Search for the cell housing the specified text and yield its [X, Y] center coordinate. 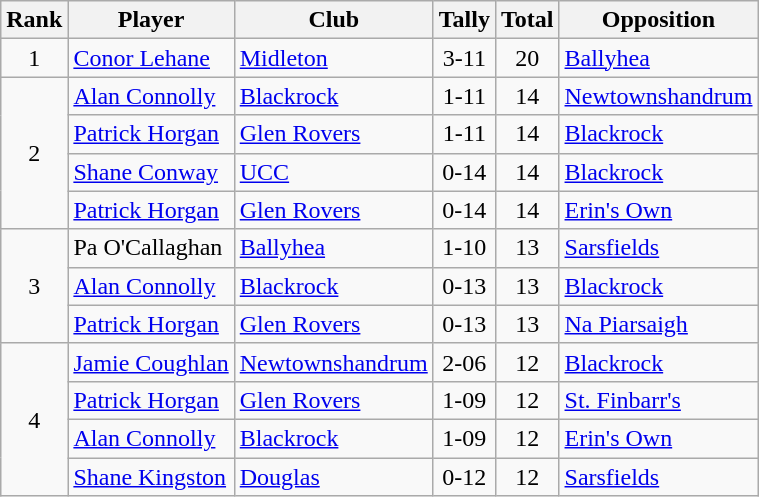
2-06 [464, 362]
Midleton [334, 58]
3 [34, 286]
4 [34, 419]
Club [334, 20]
1 [34, 58]
St. Finbarr's [658, 400]
3-11 [464, 58]
Opposition [658, 20]
Shane Conway [151, 172]
Total [527, 20]
Player [151, 20]
Na Piarsaigh [658, 324]
Pa O'Callaghan [151, 248]
2 [34, 153]
UCC [334, 172]
0-12 [464, 477]
Rank [34, 20]
Jamie Coughlan [151, 362]
1-10 [464, 248]
Tally [464, 20]
Shane Kingston [151, 477]
Douglas [334, 477]
20 [527, 58]
Conor Lehane [151, 58]
